Provide the [x, y] coordinate of the cell's center where the given text is located.  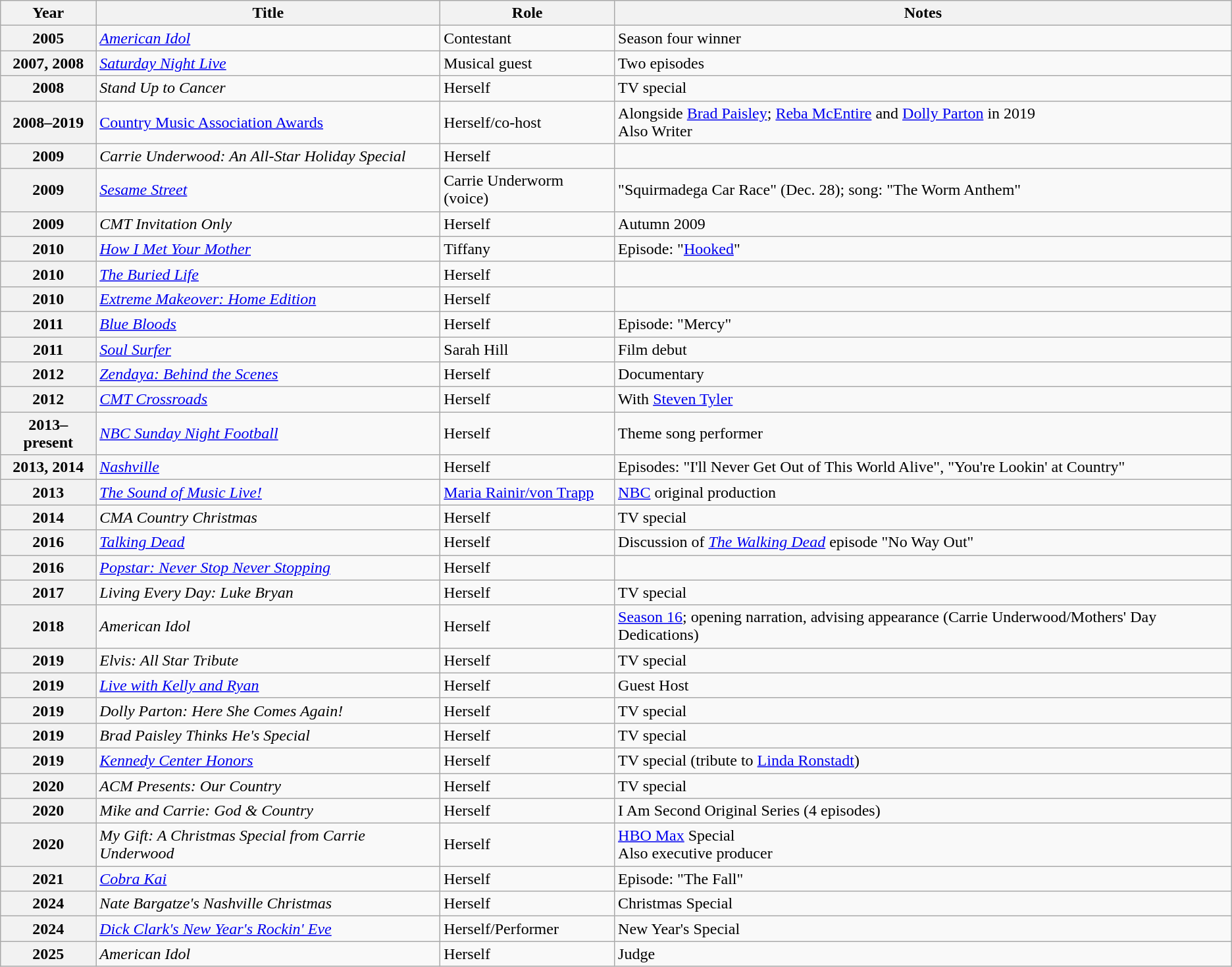
The Sound of Music Live! [269, 492]
Zendaya: Behind the Scenes [269, 375]
Tiffany [528, 249]
Stand Up to Cancer [269, 88]
Season 16; opening narration, advising appearance (Carrie Underwood/Mothers' Day Dedications) [923, 627]
NBC original production [923, 492]
Episode: "Hooked" [923, 249]
2017 [49, 592]
Country Music Association Awards [269, 122]
Cobra Kai [269, 879]
Living Every Day: Luke Bryan [269, 592]
2008–2019 [49, 122]
2008 [49, 88]
NBC Sunday Night Football [269, 433]
Episodes: "I'll Never Get Out of This World Alive", "You're Lookin' at Country" [923, 467]
Documentary [923, 375]
Contestant [528, 38]
My Gift: A Christmas Special from Carrie Underwood [269, 845]
Christmas Special [923, 904]
With Steven Tyler [923, 400]
TV special (tribute to Linda Ronstadt) [923, 760]
Extreme Makeover: Home Edition [269, 299]
Carrie Underworm (voice) [528, 190]
Judge [923, 954]
Brad Paisley Thinks He's Special [269, 735]
HBO Max SpecialAlso executive producer [923, 845]
Musical guest [528, 63]
CMT Invitation Only [269, 224]
2021 [49, 879]
Dolly Parton: Here She Comes Again! [269, 710]
Title [269, 13]
Season four winner [923, 38]
Talking Dead [269, 542]
Guest Host [923, 685]
Nashville [269, 467]
Sesame Street [269, 190]
Dick Clark's New Year's Rockin' Eve [269, 929]
Saturday Night Live [269, 63]
Theme song performer [923, 433]
2005 [49, 38]
CMA Country Christmas [269, 517]
2013, 2014 [49, 467]
Episode: "Mercy" [923, 324]
Film debut [923, 350]
Elvis: All Star Tribute [269, 660]
Notes [923, 13]
2013–present [49, 433]
Blue Bloods [269, 324]
Kennedy Center Honors [269, 760]
Autumn 2009 [923, 224]
New Year's Special [923, 929]
ACM Presents: Our Country [269, 785]
Soul Surfer [269, 350]
2013 [49, 492]
I Am Second Original Series (4 episodes) [923, 811]
"Squirmadega Car Race" (Dec. 28); song: "The Worm Anthem" [923, 190]
CMT Crossroads [269, 400]
2025 [49, 954]
Herself/Performer [528, 929]
Year [49, 13]
Two episodes [923, 63]
Nate Bargatze's Nashville Christmas [269, 904]
Role [528, 13]
Carrie Underwood: An All-Star Holiday Special [269, 156]
The Buried Life [269, 274]
Herself/co-host [528, 122]
Popstar: Never Stop Never Stopping [269, 567]
Discussion of The Walking Dead episode "No Way Out" [923, 542]
Maria Rainir/von Trapp [528, 492]
Live with Kelly and Ryan [269, 685]
2014 [49, 517]
2018 [49, 627]
Episode: "The Fall" [923, 879]
Mike and Carrie: God & Country [269, 811]
Alongside Brad Paisley; Reba McEntire and Dolly Parton in 2019Also Writer [923, 122]
How I Met Your Mother [269, 249]
2007, 2008 [49, 63]
Sarah Hill [528, 350]
